Output the (X, Y) coordinate of the center of the cell containing the given text.  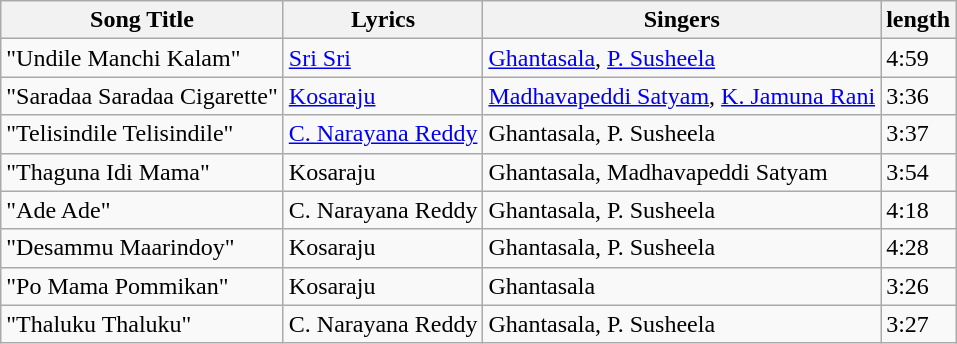
3:26 (918, 286)
3:37 (918, 134)
Lyrics (383, 20)
"Desammu Maarindoy" (142, 248)
4:18 (918, 210)
Madhavapeddi Satyam, K. Jamuna Rani (682, 96)
Ghantasala, Madhavapeddi Satyam (682, 172)
"Undile Manchi Kalam" (142, 58)
Song Title (142, 20)
"Po Mama Pommikan" (142, 286)
"Thaguna Idi Mama" (142, 172)
3:27 (918, 324)
Ghantasala (682, 286)
"Thaluku Thaluku" (142, 324)
3:36 (918, 96)
4:28 (918, 248)
4:59 (918, 58)
"Ade Ade" (142, 210)
3:54 (918, 172)
"Saradaa Saradaa Cigarette" (142, 96)
"Telisindile Telisindile" (142, 134)
Singers (682, 20)
Sri Sri (383, 58)
length (918, 20)
